For the text-containing cell, return its midpoint in [X, Y] coordinate format. 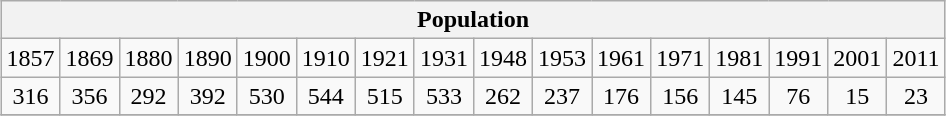
1948 [502, 58]
1880 [148, 58]
1910 [326, 58]
1981 [740, 58]
15 [858, 96]
1953 [562, 58]
1900 [266, 58]
1890 [208, 58]
145 [740, 96]
515 [384, 96]
392 [208, 96]
2001 [858, 58]
292 [148, 96]
544 [326, 96]
316 [30, 96]
176 [622, 96]
1961 [622, 58]
1971 [680, 58]
2011 [916, 58]
1931 [444, 58]
156 [680, 96]
1921 [384, 58]
23 [916, 96]
533 [444, 96]
1869 [90, 58]
76 [798, 96]
530 [266, 96]
356 [90, 96]
1857 [30, 58]
237 [562, 96]
262 [502, 96]
Population [473, 20]
1991 [798, 58]
